Pinpoint the cell where the given text exists, returning its (X, Y) midpoint coordinate. 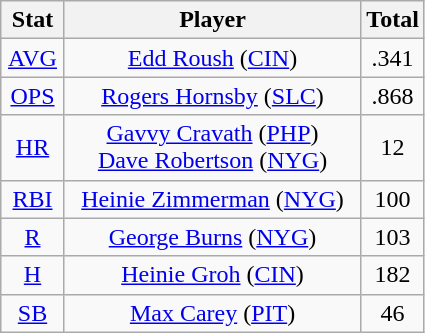
46 (393, 313)
.868 (393, 96)
.341 (393, 58)
Edd Roush (CIN) (212, 58)
OPS (33, 96)
Max Carey (PIT) (212, 313)
SB (33, 313)
182 (393, 275)
Heinie Groh (CIN) (212, 275)
12 (393, 148)
100 (393, 199)
Player (212, 20)
AVG (33, 58)
Stat (33, 20)
RBI (33, 199)
103 (393, 237)
Gavvy Cravath (PHP)Dave Robertson (NYG) (212, 148)
H (33, 275)
Total (393, 20)
HR (33, 148)
George Burns (NYG) (212, 237)
R (33, 237)
Rogers Hornsby (SLC) (212, 96)
Heinie Zimmerman (NYG) (212, 199)
